Return [X, Y] of the center of cell containing provided text 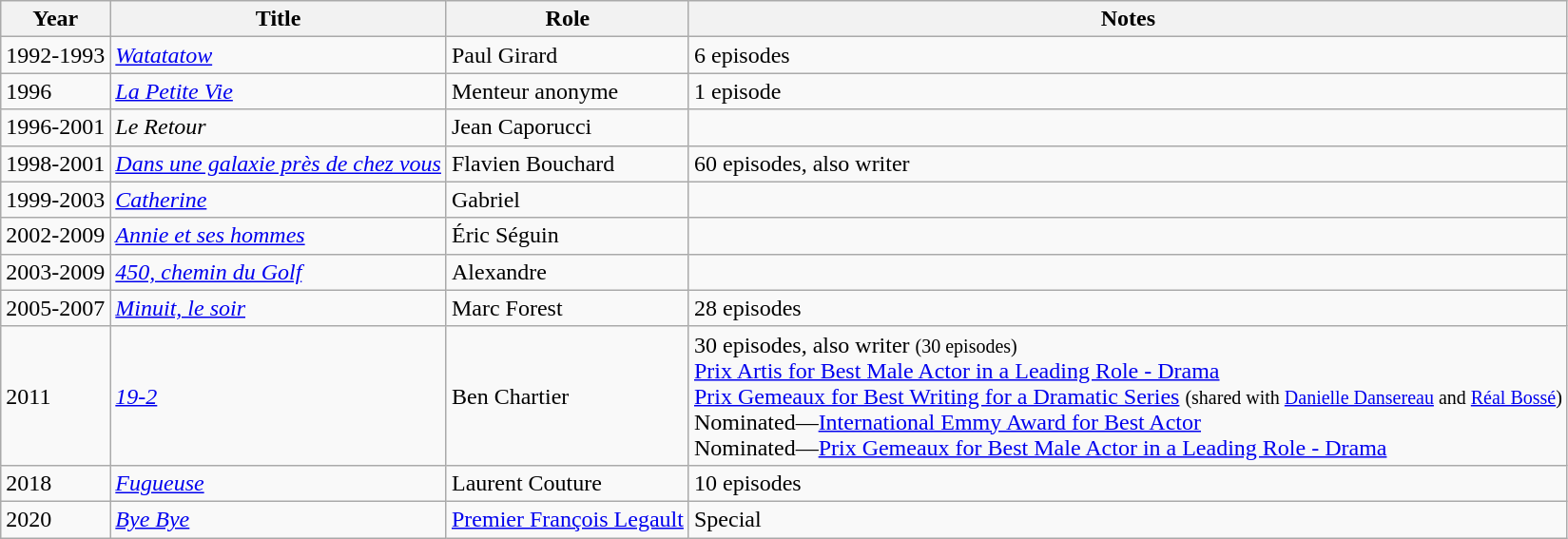
Marc Forest [567, 308]
Annie et ses hommes [279, 236]
2003-2009 [55, 272]
Year [55, 19]
1998-2001 [55, 164]
Gabriel [567, 200]
1999-2003 [55, 200]
Flavien Bouchard [567, 164]
1992-1993 [55, 55]
Dans une galaxie près de chez vous [279, 164]
10 episodes [1128, 483]
Ben Chartier [567, 395]
2011 [55, 395]
1 episode [1128, 91]
Éric Séguin [567, 236]
1996 [55, 91]
Fugueuse [279, 483]
La Petite Vie [279, 91]
6 episodes [1128, 55]
Catherine [279, 200]
Premier François Legault [567, 519]
28 episodes [1128, 308]
2018 [55, 483]
Jean Caporucci [567, 127]
Alexandre [567, 272]
1996-2001 [55, 127]
Role [567, 19]
Bye Bye [279, 519]
2020 [55, 519]
Minuit, le soir [279, 308]
Notes [1128, 19]
450, chemin du Golf [279, 272]
Special [1128, 519]
Laurent Couture [567, 483]
2005-2007 [55, 308]
Title [279, 19]
Paul Girard [567, 55]
2002-2009 [55, 236]
Watatatow [279, 55]
Menteur anonyme [567, 91]
60 episodes, also writer [1128, 164]
19-2 [279, 395]
Le Retour [279, 127]
